Determine the [x, y] coordinate at the center of the cell enclosing the given text.  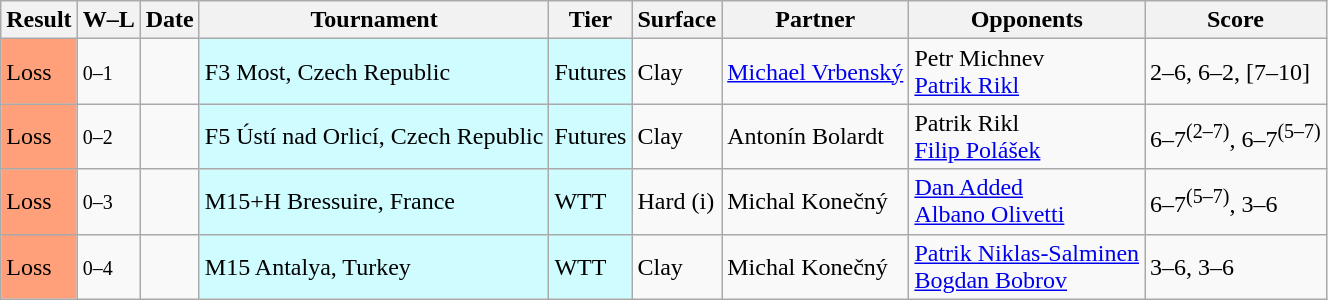
0–4 [108, 266]
Result [39, 20]
Antonín Bolardt [816, 136]
Opponents [1027, 20]
Patrik Niklas-Salminen Bogdan Bobrov [1027, 266]
6–7(5–7), 3–6 [1236, 202]
Partner [816, 20]
0–3 [108, 202]
3–6, 3–6 [1236, 266]
F5 Ústí nad Orlicí, Czech Republic [374, 136]
Hard (i) [677, 202]
Date [170, 20]
W–L [108, 20]
Michael Vrbenský [816, 72]
6–7(2–7), 6–7(5–7) [1236, 136]
Patrik Rikl Filip Polášek [1027, 136]
2–6, 6–2, [7–10] [1236, 72]
Petr Michnev Patrik Rikl [1027, 72]
0–2 [108, 136]
0–1 [108, 72]
M15 Antalya, Turkey [374, 266]
Tournament [374, 20]
Tier [590, 20]
M15+H Bressuire, France [374, 202]
F3 Most, Czech Republic [374, 72]
Dan Added Albano Olivetti [1027, 202]
Surface [677, 20]
Score [1236, 20]
